Return (X, Y) of the center of cell containing provided text 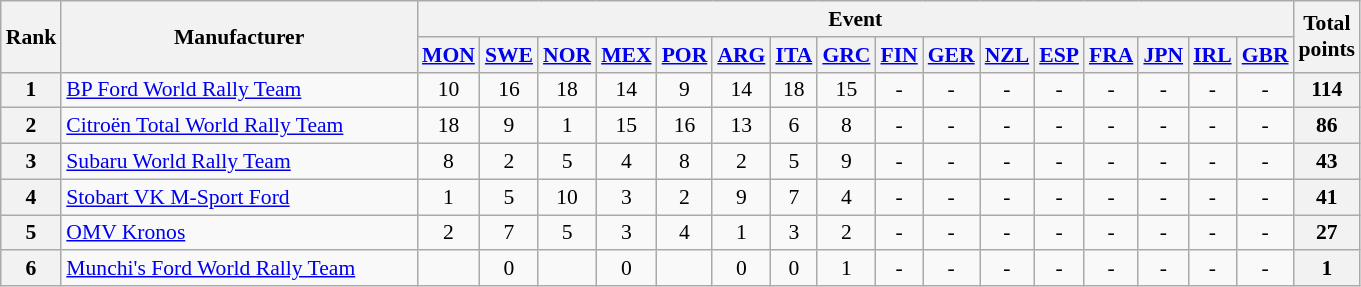
NOR (567, 55)
MON (448, 55)
FRA (1111, 55)
86 (1328, 126)
Stobart VK M-Sport Ford (239, 197)
BP Ford World Rally Team (239, 90)
Munchi's Ford World Rally Team (239, 269)
27 (1328, 233)
Event (856, 19)
NZL (1008, 55)
43 (1328, 162)
Manufacturer (239, 36)
POR (685, 55)
114 (1328, 90)
ARG (741, 55)
GBR (1266, 55)
GRC (846, 55)
SWE (509, 55)
IRL (1212, 55)
ESP (1059, 55)
GER (952, 55)
Citroën Total World Rally Team (239, 126)
13 (741, 126)
Subaru World Rally Team (239, 162)
Totalpoints (1328, 36)
41 (1328, 197)
FIN (898, 55)
Rank (32, 36)
MEX (626, 55)
ITA (794, 55)
OMV Kronos (239, 233)
JPN (1163, 55)
